Locate the cell with the specified text and output its [x, y] center coordinate. 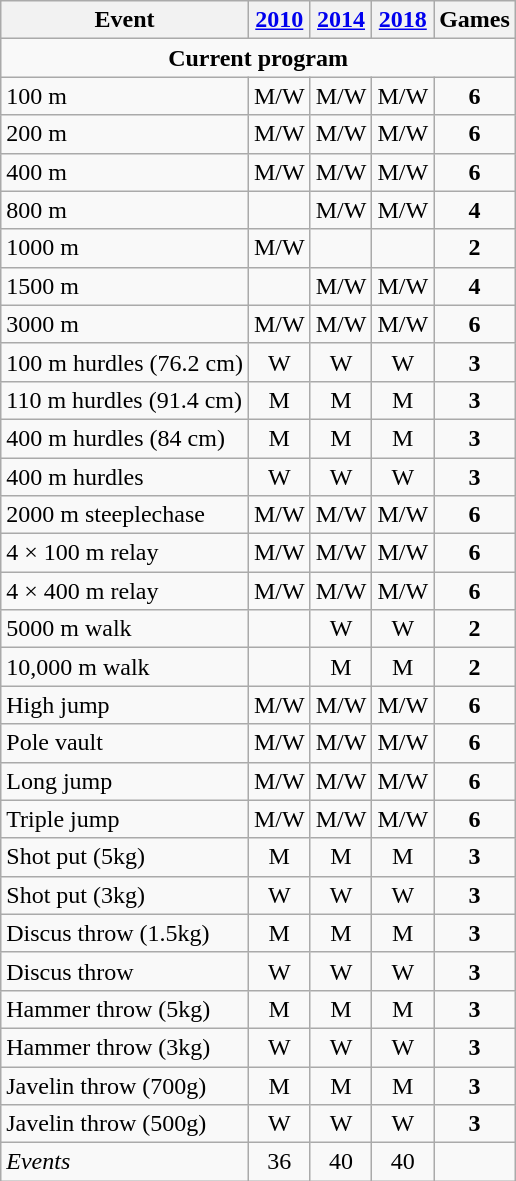
10,000 m walk [125, 667]
2000 m steeplechase [125, 515]
2014 [341, 20]
Hammer throw (3kg) [125, 1047]
400 m hurdles (84 cm) [125, 438]
Games [475, 20]
2018 [403, 20]
Hammer throw (5kg) [125, 1009]
Javelin throw (700g) [125, 1085]
4 × 100 m relay [125, 553]
Triple jump [125, 819]
800 m [125, 210]
Javelin throw (500g) [125, 1124]
Event [125, 20]
200 m [125, 134]
Discus throw [125, 971]
Shot put (5kg) [125, 857]
3000 m [125, 324]
400 m hurdles [125, 477]
5000 m walk [125, 629]
Shot put (3kg) [125, 895]
Discus throw (1.5kg) [125, 933]
1000 m [125, 248]
110 m hurdles (91.4 cm) [125, 400]
1500 m [125, 286]
100 m [125, 96]
Events [125, 1162]
2010 [279, 20]
Pole vault [125, 743]
100 m hurdles (76.2 cm) [125, 362]
4 × 400 m relay [125, 591]
Long jump [125, 781]
High jump [125, 705]
Current program [258, 58]
400 m [125, 172]
36 [279, 1162]
